Provide the (x, y) coordinate of the cell's center where the given text is located.  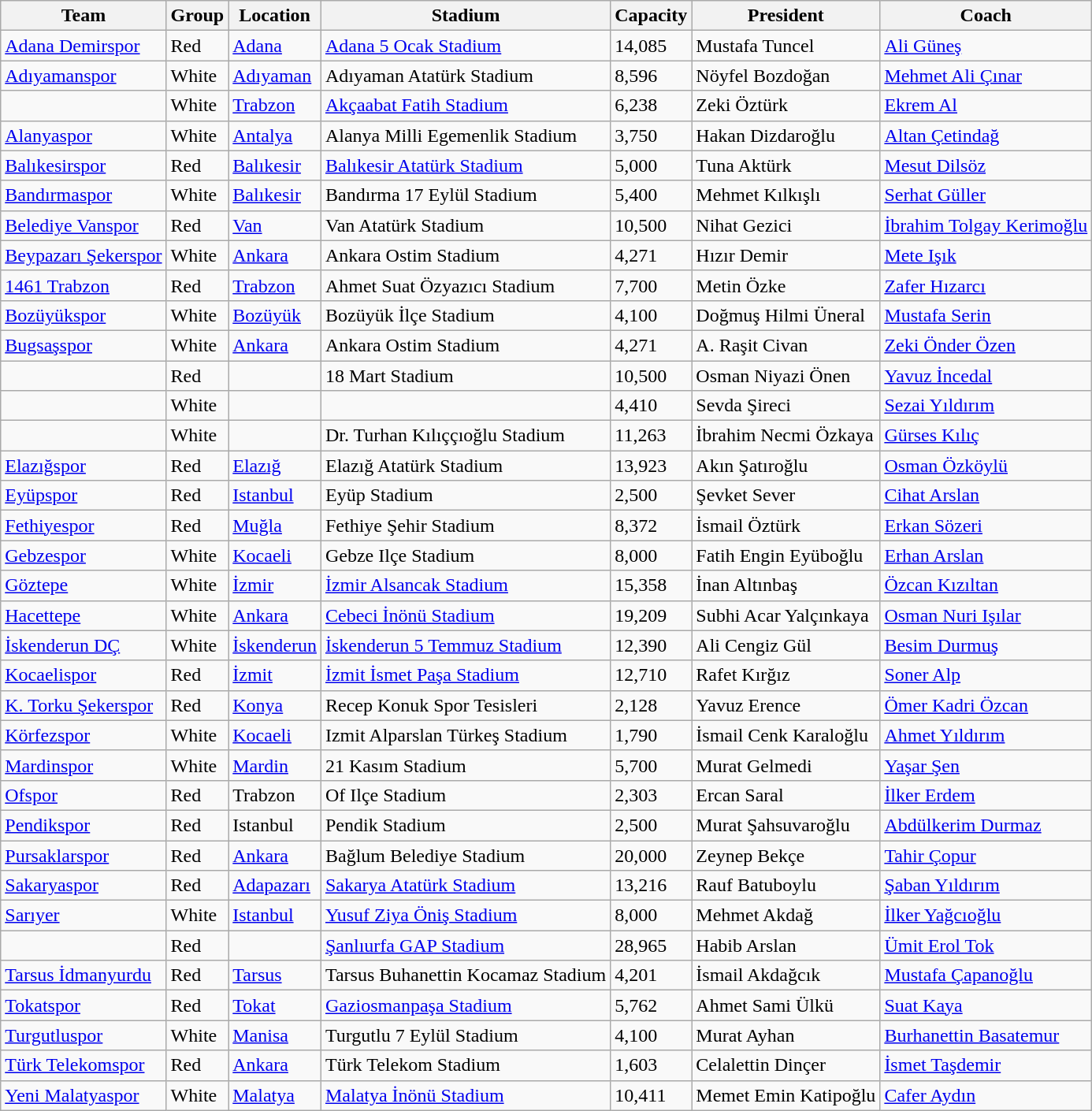
Of Ilçe Stadium (465, 795)
1,603 (651, 1065)
12,390 (651, 645)
Gaziosmanpaşa Stadium (465, 1005)
Bozüyük (275, 315)
K. Torku Şekerspor (84, 705)
Beypazarı Şekerspor (84, 255)
Mustafa Tuncel (786, 46)
İzmir (275, 585)
14,085 (651, 46)
Ercan Saral (786, 795)
Muğla (275, 526)
12,710 (651, 675)
Rauf Batuboylu (786, 886)
Bandırma 17 Eylül Stadium (465, 195)
Osman Niyazi Önen (786, 376)
Ömer Kadri Özcan (986, 705)
Pendikspor (84, 825)
Team (84, 16)
Osman Özköylü (986, 466)
Adana Demirspor (84, 46)
Murat Gelmedi (786, 765)
İsmet Taşdemir (986, 1065)
Şanlıurfa GAP Stadium (465, 946)
Serhat Güller (986, 195)
Fatih Engin Eyüboğlu (786, 555)
Turgutluspor (84, 1035)
1461 Trabzon (84, 285)
5,000 (651, 165)
3,750 (651, 136)
Mehmet Akdağ (786, 916)
Özcan Kızıltan (986, 585)
5,762 (651, 1005)
Akın Şatıroğlu (786, 466)
Sevda Şireci (786, 406)
2,128 (651, 705)
Hacettepe (84, 615)
Bağlum Belediye Stadium (465, 855)
Pursaklarspor (84, 855)
A. Raşit Civan (786, 345)
Manisa (275, 1035)
5,400 (651, 195)
Nihat Gezici (786, 225)
Sarıyer (84, 916)
Körfezspor (84, 735)
Ofspor (84, 795)
Adıyaman (275, 76)
İskenderun DÇ (84, 645)
21 Kasım Stadium (465, 765)
Rafet Kırğız (786, 675)
Dr. Turhan Kılıççıoğlu Stadium (465, 436)
Yeni Malatyaspor (84, 1095)
President (786, 16)
Hızır Demir (786, 255)
Adıyaman Atatürk Stadium (465, 76)
Yavuz Erence (786, 705)
Tarsus (275, 975)
Fethiyespor (84, 526)
Ali Güneş (986, 46)
28,965 (651, 946)
Akçaabat Fatih Stadium (465, 106)
Gebze Ilçe Stadium (465, 555)
Sakaryaspor (84, 886)
Tahir Çopur (986, 855)
Location (275, 16)
İsmail Öztürk (786, 526)
Capacity (651, 16)
Ahmet Sami Ülkü (786, 1005)
Balıkesir Atatürk Stadium (465, 165)
Zeynep Bekçe (786, 855)
Habib Arslan (786, 946)
Bandırmaspor (84, 195)
18 Mart Stadium (465, 376)
Şaban Yıldırım (986, 886)
Altan Çetindağ (986, 136)
Mete Işık (986, 255)
Van Atatürk Stadium (465, 225)
Adıyamanspor (84, 76)
Tokatspor (84, 1005)
Suat Kaya (986, 1005)
Mesut Dilsöz (986, 165)
Turgutlu 7 Eylül Stadium (465, 1035)
Cafer Aydın (986, 1095)
Besim Durmuş (986, 645)
Adana (275, 46)
Izmit Alparslan Türkeş Stadium (465, 735)
13,216 (651, 886)
Alanya Milli Egemenlik Stadium (465, 136)
Alanyaspor (84, 136)
Adapazarı (275, 886)
Antalya (275, 136)
Şevket Sever (786, 496)
Murat Şahsuvaroğlu (786, 825)
Adana 5 Ocak Stadium (465, 46)
Yavuz İncedal (986, 376)
Mustafa Çapanoğlu (986, 975)
Bozüyük İlçe Stadium (465, 315)
Belediye Vanspor (84, 225)
İbrahim Tolgay Kerimoğlu (986, 225)
20,000 (651, 855)
Mehmet Ali Çınar (986, 76)
Murat Ayhan (786, 1035)
Elazığ Atatürk Stadium (465, 466)
İnan Altınbaş (786, 585)
Tarsus Buhanettin Kocamaz Stadium (465, 975)
Subhi Acar Yalçınkaya (786, 615)
4,201 (651, 975)
Mardinspor (84, 765)
Osman Nuri Işılar (986, 615)
Tuna Aktürk (786, 165)
İsmail Akdağcık (786, 975)
İbrahim Necmi Özkaya (786, 436)
Eyüpspor (84, 496)
Türk Telekom Stadium (465, 1065)
Eyüp Stadium (465, 496)
Pendik Stadium (465, 825)
Ali Cengiz Gül (786, 645)
Tarsus İdmanyurdu (84, 975)
Bugsaşspor (84, 345)
Group (197, 16)
Erkan Sözeri (986, 526)
Ahmet Suat Özyazıcı Stadium (465, 285)
Türk Telekomspor (84, 1065)
Elazığspor (84, 466)
Cebeci İnönü Stadium (465, 615)
Sezai Yıldırım (986, 406)
Zeki Öztürk (786, 106)
İskenderun (275, 645)
Bozüyükspor (84, 315)
Konya (275, 705)
Gürses Kılıç (986, 436)
15,358 (651, 585)
8,372 (651, 526)
13,923 (651, 466)
10,411 (651, 1095)
Kocaelispor (84, 675)
Yaşar Şen (986, 765)
Tokat (275, 1005)
Fethiye Şehir Stadium (465, 526)
İzmir Alsancak Stadium (465, 585)
11,263 (651, 436)
8,596 (651, 76)
Balıkesirspor (84, 165)
Celalettin Dinçer (786, 1065)
6,238 (651, 106)
Ekrem Al (986, 106)
Zeki Önder Özen (986, 345)
2,303 (651, 795)
İskenderun 5 Temmuz Stadium (465, 645)
Malatya (275, 1095)
Yusuf Ziya Öniş Stadium (465, 916)
Mehmet Kılkışlı (786, 195)
Nöyfel Bozdoğan (786, 76)
Hakan Dizdaroğlu (786, 136)
Soner Alp (986, 675)
Malatya İnönü Stadium (465, 1095)
Göztepe (84, 585)
İlker Erdem (986, 795)
İzmit İsmet Paşa Stadium (465, 675)
Doğmuş Hilmi Üneral (786, 315)
Abdülkerim Durmaz (986, 825)
Ahmet Yıldırım (986, 735)
Erhan Arslan (986, 555)
Gebzespor (84, 555)
Memet Emin Katipoğlu (786, 1095)
1,790 (651, 735)
İzmit (275, 675)
Recep Konuk Spor Tesisleri (465, 705)
19,209 (651, 615)
İsmail Cenk Karaloğlu (786, 735)
7,700 (651, 285)
Sakarya Atatürk Stadium (465, 886)
Burhanettin Basatemur (986, 1035)
5,700 (651, 765)
Stadium (465, 16)
Coach (986, 16)
Van (275, 225)
4,410 (651, 406)
Cihat Arslan (986, 496)
İlker Yağcıoğlu (986, 916)
Zafer Hızarcı (986, 285)
Elazığ (275, 466)
Ümit Erol Tok (986, 946)
Mardin (275, 765)
Mustafa Serin (986, 315)
Metin Özke (786, 285)
